Detect which cell encompasses the target text, then output its [x, y] center coordinate. 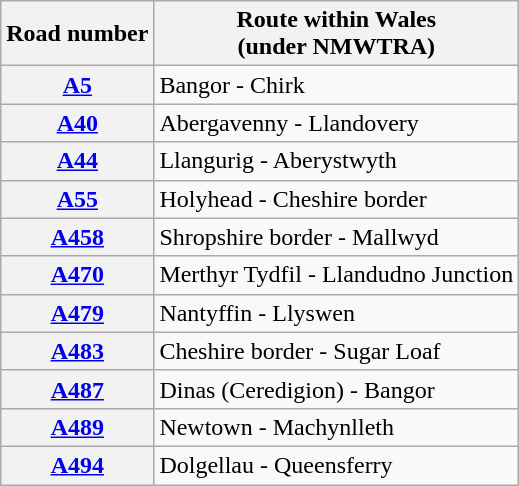
Llangurig - Aberystwyth [336, 161]
A489 [78, 427]
A40 [78, 123]
A487 [78, 389]
A479 [78, 313]
A44 [78, 161]
A55 [78, 199]
Holyhead - Cheshire border [336, 199]
A470 [78, 275]
Newtown - Machynlleth [336, 427]
A483 [78, 351]
A5 [78, 85]
Abergavenny - Llandovery [336, 123]
Road number [78, 34]
Nantyffin - Llyswen [336, 313]
A494 [78, 465]
Bangor - Chirk [336, 85]
Shropshire border - Mallwyd [336, 237]
Dinas (Ceredigion) - Bangor [336, 389]
A458 [78, 237]
Route within Wales(under NMWTRA) [336, 34]
Merthyr Tydfil - Llandudno Junction [336, 275]
Cheshire border - Sugar Loaf [336, 351]
Dolgellau - Queensferry [336, 465]
